Determine the (X, Y) coordinate at the center of the cell enclosing the given text.  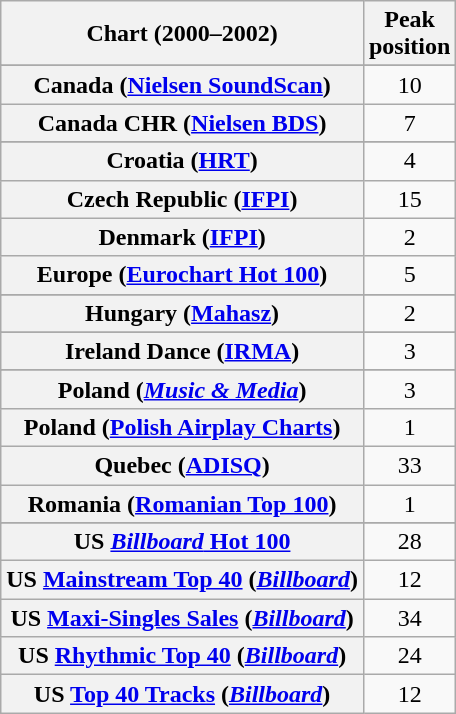
US Maxi-Singles Sales (Billboard) (182, 618)
US Mainstream Top 40 (Billboard) (182, 580)
Chart (2000–2002) (182, 34)
33 (409, 465)
28 (409, 542)
Croatia (HRT) (182, 161)
Hungary (Mahasz) (182, 313)
Quebec (ADISQ) (182, 465)
US Top 40 Tracks (Billboard) (182, 694)
34 (409, 618)
5 (409, 275)
Romania (Romanian Top 100) (182, 503)
Poland (Music & Media) (182, 389)
24 (409, 656)
US Billboard Hot 100 (182, 542)
Czech Republic (IFPI) (182, 199)
7 (409, 123)
US Rhythmic Top 40 (Billboard) (182, 656)
Canada CHR (Nielsen BDS) (182, 123)
Canada (Nielsen SoundScan) (182, 85)
Europe (Eurochart Hot 100) (182, 275)
Ireland Dance (IRMA) (182, 351)
15 (409, 199)
Peakposition (409, 34)
Poland (Polish Airplay Charts) (182, 427)
4 (409, 161)
10 (409, 85)
Denmark (IFPI) (182, 237)
